Extract the (X, Y) coordinate from the center of the cell holding the provided text.  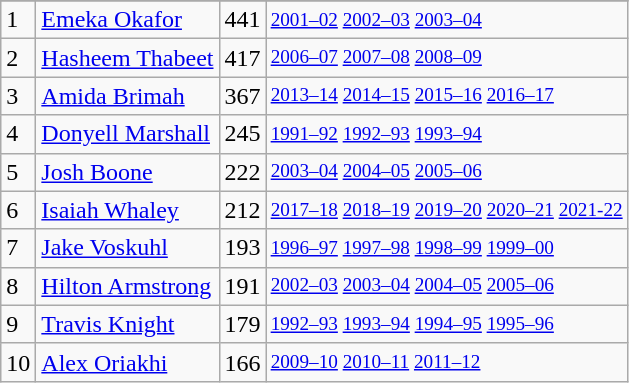
2017–18 2018–19 2019–20 2020–21 2021-22 (446, 210)
193 (242, 248)
1996–97 1997–98 1998–99 1999–00 (446, 248)
1 (18, 20)
Jake Voskuhl (128, 248)
2006–07 2007–08 2008–09 (446, 58)
179 (242, 324)
1992–93 1993–94 1994–95 1995–96 (446, 324)
2002–03 2003–04 2004–05 2005–06 (446, 286)
Josh Boone (128, 172)
Amida Brimah (128, 96)
10 (18, 362)
166 (242, 362)
Hilton Armstrong (128, 286)
417 (242, 58)
367 (242, 96)
5 (18, 172)
2003–04 2004–05 2005–06 (446, 172)
9 (18, 324)
7 (18, 248)
4 (18, 134)
Hasheem Thabeet (128, 58)
2013–14 2014–15 2015–16 2016–17 (446, 96)
2001–02 2002–03 2003–04 (446, 20)
2009–10 2010–11 2011–12 (446, 362)
3 (18, 96)
191 (242, 286)
Travis Knight (128, 324)
441 (242, 20)
1991–92 1992–93 1993–94 (446, 134)
Donyell Marshall (128, 134)
245 (242, 134)
6 (18, 210)
Isaiah Whaley (128, 210)
Alex Oriakhi (128, 362)
8 (18, 286)
Emeka Okafor (128, 20)
212 (242, 210)
2 (18, 58)
222 (242, 172)
